Locate the cell with the specified text and output its [X, Y] center coordinate. 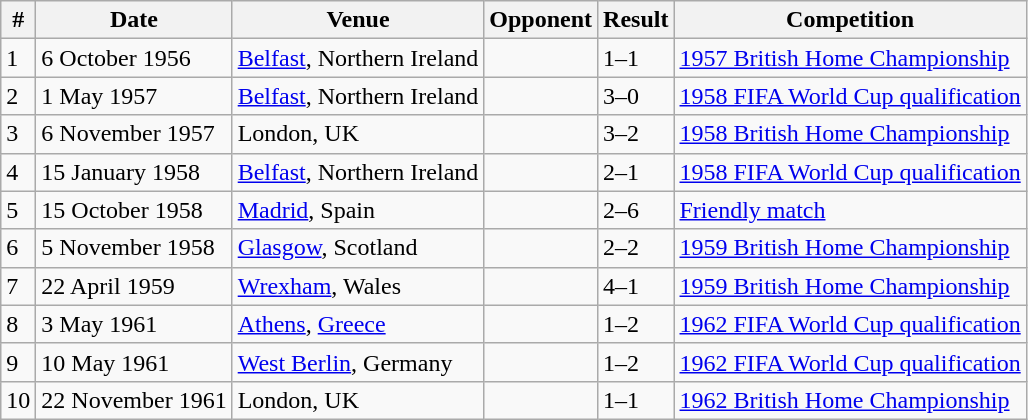
2–1 [636, 172]
1958 British Home Championship [850, 134]
15 October 1958 [134, 210]
1962 British Home Championship [850, 400]
22 April 1959 [134, 286]
1957 British Home Championship [850, 58]
3 May 1961 [134, 324]
Venue [358, 20]
Glasgow, Scotland [358, 248]
2–6 [636, 210]
9 [18, 362]
7 [18, 286]
2 [18, 96]
West Berlin, Germany [358, 362]
# [18, 20]
3–2 [636, 134]
6 [18, 248]
3–0 [636, 96]
2–2 [636, 248]
Friendly match [850, 210]
Madrid, Spain [358, 210]
10 [18, 400]
6 October 1956 [134, 58]
1 [18, 58]
5 [18, 210]
3 [18, 134]
Wrexham, Wales [358, 286]
Competition [850, 20]
4 [18, 172]
Date [134, 20]
6 November 1957 [134, 134]
8 [18, 324]
10 May 1961 [134, 362]
5 November 1958 [134, 248]
Result [636, 20]
Opponent [541, 20]
15 January 1958 [134, 172]
22 November 1961 [134, 400]
Athens, Greece [358, 324]
1 May 1957 [134, 96]
4–1 [636, 286]
